Search for the cell housing the specified text and yield its (X, Y) center coordinate. 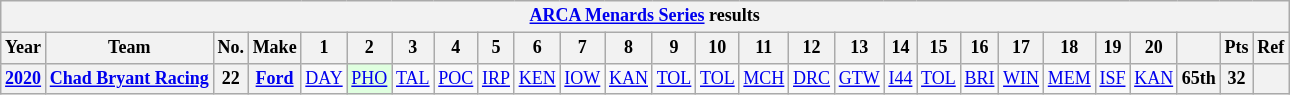
65th (1198, 78)
ISF (1112, 78)
16 (980, 48)
KEN (537, 78)
7 (582, 48)
DRC (812, 78)
22 (230, 78)
5 (496, 48)
POC (456, 78)
Chad Bryant Racing (129, 78)
DAY (324, 78)
9 (674, 48)
15 (938, 48)
I44 (900, 78)
TAL (413, 78)
IOW (582, 78)
Make (274, 48)
IRP (496, 78)
Pts (1236, 48)
12 (812, 48)
17 (1022, 48)
BRI (980, 78)
14 (900, 48)
Year (24, 48)
11 (764, 48)
GTW (859, 78)
32 (1236, 78)
6 (537, 48)
WIN (1022, 78)
8 (629, 48)
4 (456, 48)
MCH (764, 78)
ARCA Menards Series results (645, 16)
Team (129, 48)
19 (1112, 48)
MEM (1069, 78)
Ref (1271, 48)
Ford (274, 78)
2 (370, 48)
No. (230, 48)
PHO (370, 78)
18 (1069, 48)
1 (324, 48)
10 (718, 48)
2020 (24, 78)
3 (413, 48)
13 (859, 48)
20 (1154, 48)
